Search for the cell housing the specified text and yield its [x, y] center coordinate. 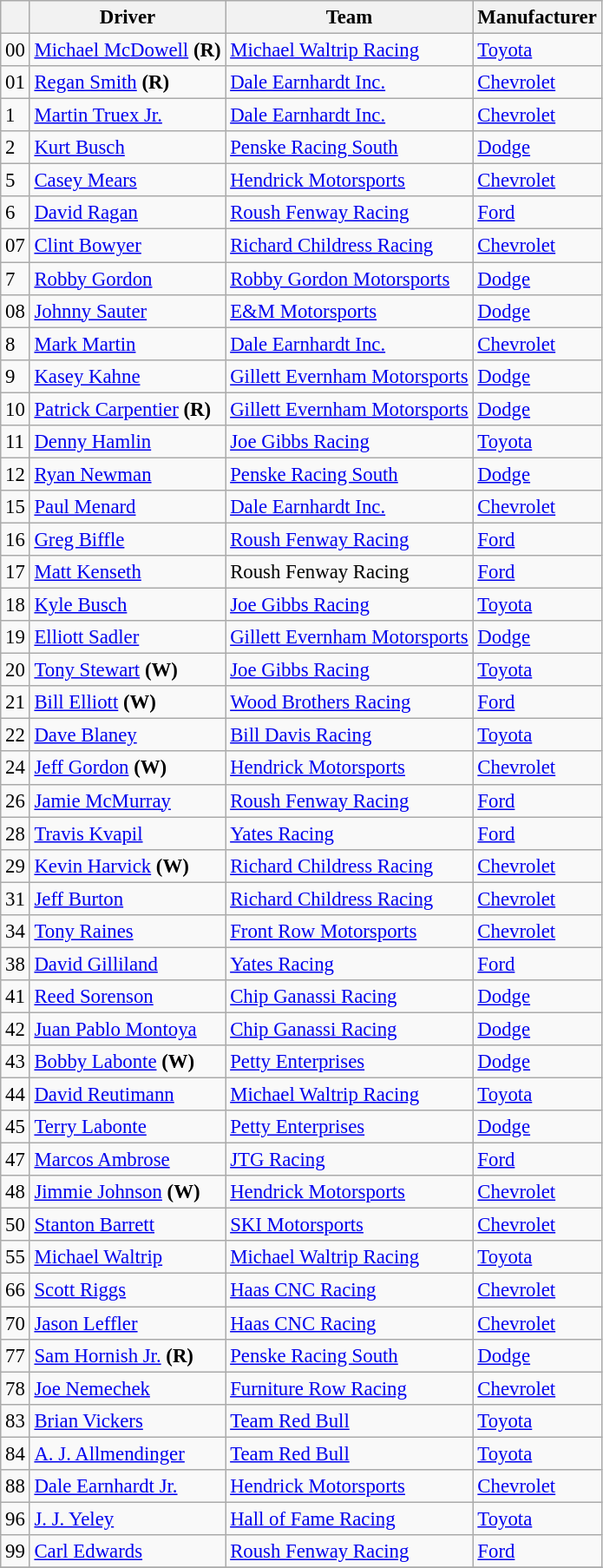
Jason Leffler [128, 1323]
84 [16, 1453]
Furniture Row Racing [349, 1388]
6 [16, 213]
15 [16, 507]
77 [16, 1355]
Michael Waltrip [128, 1258]
Ryan Newman [128, 474]
42 [16, 1029]
Carl Edwards [128, 1552]
55 [16, 1258]
Tony Stewart (W) [128, 670]
5 [16, 181]
Manufacturer [537, 17]
Michael McDowell (R) [128, 50]
Joe Nemechek [128, 1388]
Jeff Gordon (W) [128, 768]
08 [16, 311]
Casey Mears [128, 181]
Juan Pablo Montoya [128, 1029]
Dave Blaney [128, 735]
31 [16, 899]
16 [16, 539]
Johnny Sauter [128, 311]
47 [16, 1160]
Jimmie Johnson (W) [128, 1192]
Kurt Busch [128, 148]
22 [16, 735]
Bill Davis Racing [349, 735]
Scott Riggs [128, 1290]
00 [16, 50]
66 [16, 1290]
83 [16, 1420]
43 [16, 1062]
Patrick Carpentier (R) [128, 409]
Kyle Busch [128, 605]
Travis Kvapil [128, 833]
Brian Vickers [128, 1420]
Kevin Harvick (W) [128, 866]
Paul Menard [128, 507]
18 [16, 605]
12 [16, 474]
E&M Motorsports [349, 311]
78 [16, 1388]
Mark Martin [128, 344]
Jeff Burton [128, 899]
A. J. Allmendinger [128, 1453]
Robby Gordon [128, 279]
Clint Bowyer [128, 246]
Team [349, 17]
Martin Truex Jr. [128, 115]
Jamie McMurray [128, 800]
41 [16, 997]
Robby Gordon Motorsports [349, 279]
07 [16, 246]
Kasey Kahne [128, 376]
SKI Motorsports [349, 1225]
10 [16, 409]
8 [16, 344]
Marcos Ambrose [128, 1160]
Wood Brothers Racing [349, 702]
Front Row Motorsports [349, 932]
David Reutimann [128, 1095]
Elliott Sadler [128, 637]
David Ragan [128, 213]
7 [16, 279]
44 [16, 1095]
Driver [128, 17]
Greg Biffle [128, 539]
20 [16, 670]
17 [16, 572]
Stanton Barrett [128, 1225]
Hall of Fame Racing [349, 1519]
Bill Elliott (W) [128, 702]
50 [16, 1225]
Terry Labonte [128, 1127]
01 [16, 82]
Reed Sorenson [128, 997]
88 [16, 1486]
Bobby Labonte (W) [128, 1062]
Tony Raines [128, 932]
Denny Hamlin [128, 442]
Dale Earnhardt Jr. [128, 1486]
JTG Racing [349, 1160]
Matt Kenseth [128, 572]
26 [16, 800]
Sam Hornish Jr. (R) [128, 1355]
2 [16, 148]
45 [16, 1127]
David Gilliland [128, 964]
96 [16, 1519]
99 [16, 1552]
J. J. Yeley [128, 1519]
24 [16, 768]
11 [16, 442]
48 [16, 1192]
Regan Smith (R) [128, 82]
21 [16, 702]
38 [16, 964]
19 [16, 637]
29 [16, 866]
70 [16, 1323]
34 [16, 932]
9 [16, 376]
1 [16, 115]
28 [16, 833]
